Extract the (x, y) coordinate from the center of the cell holding the provided text.  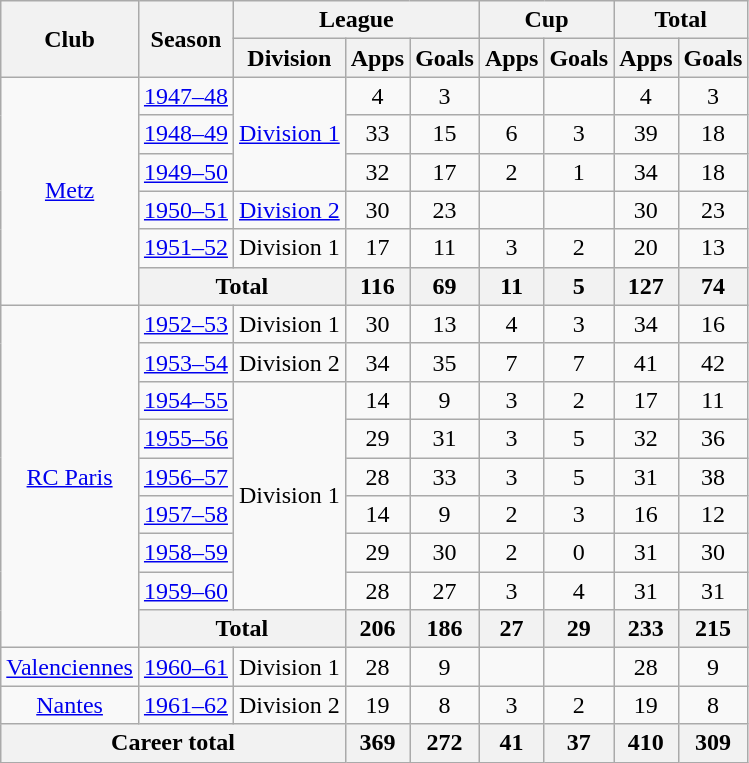
1948–49 (186, 134)
League (356, 20)
Season (186, 39)
38 (713, 477)
15 (445, 134)
309 (713, 743)
1951–52 (186, 248)
1960–61 (186, 667)
6 (511, 134)
1957–58 (186, 515)
RC Paris (70, 476)
1947–48 (186, 96)
0 (579, 553)
233 (646, 629)
36 (713, 438)
Nantes (70, 705)
369 (377, 743)
127 (646, 286)
Cup (546, 20)
1954–55 (186, 400)
1950–51 (186, 210)
12 (713, 515)
Club (70, 39)
116 (377, 286)
215 (713, 629)
Valenciennes (70, 667)
20 (646, 248)
39 (646, 134)
186 (445, 629)
37 (579, 743)
Division (289, 58)
272 (445, 743)
42 (713, 362)
1 (579, 172)
Career total (173, 743)
74 (713, 286)
1956–57 (186, 477)
1952–53 (186, 324)
1949–50 (186, 172)
206 (377, 629)
1961–62 (186, 705)
35 (445, 362)
1955–56 (186, 438)
410 (646, 743)
1953–54 (186, 362)
1959–60 (186, 591)
Metz (70, 191)
69 (445, 286)
1958–59 (186, 553)
